Detect which cell encompasses the target text, then output its (x, y) center coordinate. 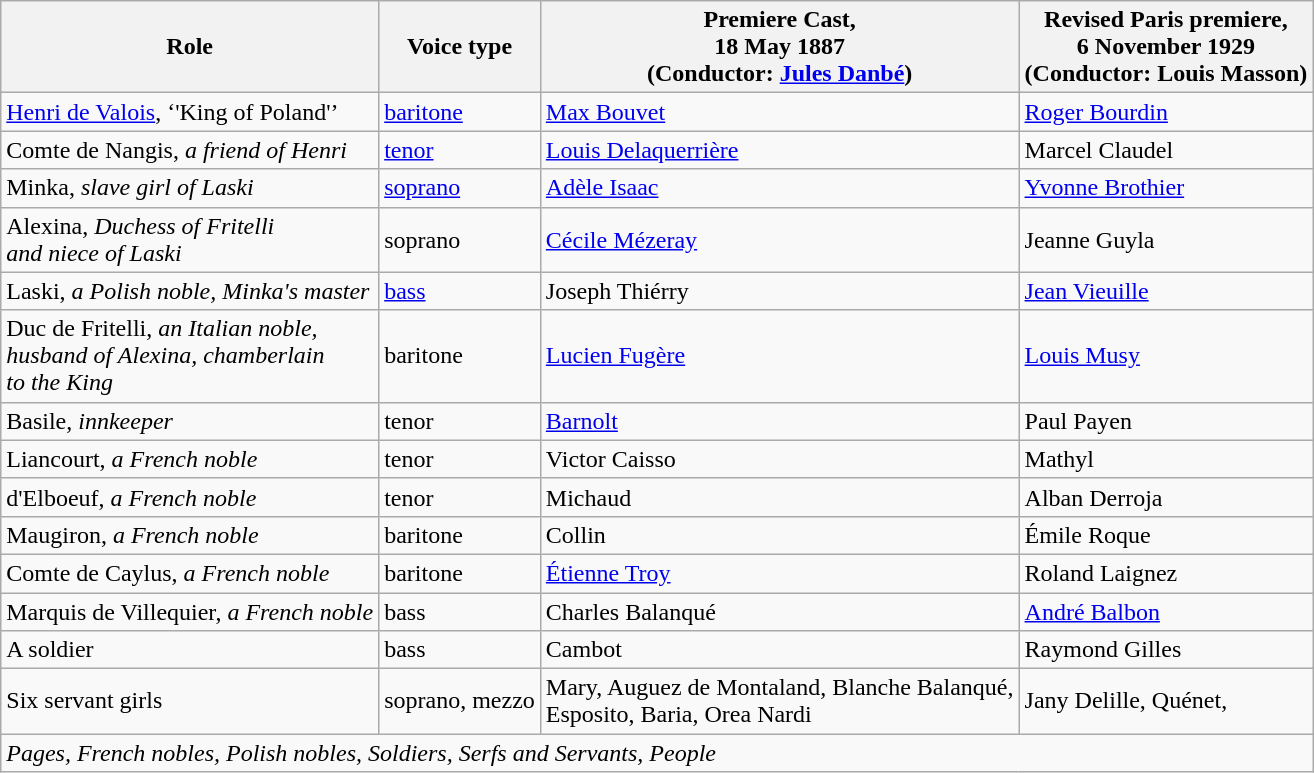
Louis Musy (1166, 356)
Joseph Thiérry (780, 291)
Premiere Cast,18 May 1887(Conductor: Jules Danbé) (780, 47)
Comte de Caylus, a French noble (190, 573)
Max Bouvet (780, 112)
Minka, slave girl of Laski (190, 188)
Basile, innkeeper (190, 421)
André Balbon (1166, 611)
A soldier (190, 650)
Voice type (460, 47)
soprano, mezzo (460, 702)
Cécile Mézeray (780, 240)
Jeanne Guyla (1166, 240)
Yvonne Brothier (1166, 188)
Henri de Valois, ‘'King of Poland'’ (190, 112)
Role (190, 47)
Pages, French nobles, Polish nobles, Soldiers, Serfs and Servants, People (657, 753)
d'Elboeuf, a French noble (190, 497)
Jany Delille, Quénet, (1166, 702)
Jean Vieuille (1166, 291)
Mathyl (1166, 459)
Émile Roque (1166, 535)
Mary, Auguez de Montaland, Blanche Balanqué, Esposito, Baria, Orea Nardi (780, 702)
Paul Payen (1166, 421)
Adèle Isaac (780, 188)
Raymond Gilles (1166, 650)
Liancourt, a French noble (190, 459)
Michaud (780, 497)
Alexina, Duchess of Fritelli and niece of Laski (190, 240)
Roland Laignez (1166, 573)
Lucien Fugère (780, 356)
Louis Delaquerrière (780, 150)
Roger Bourdin (1166, 112)
Victor Caisso (780, 459)
Collin (780, 535)
Comte de Nangis, a friend of Henri (190, 150)
Alban Derroja (1166, 497)
Cambot (780, 650)
Charles Balanqué (780, 611)
Six servant girls (190, 702)
Marquis de Villequier, a French noble (190, 611)
Marcel Claudel (1166, 150)
Étienne Troy (780, 573)
Revised Paris premiere,6 November 1929(Conductor: Louis Masson) (1166, 47)
Barnolt (780, 421)
Duc de Fritelli, an Italian noble, husband of Alexina, chamberlain to the King (190, 356)
Laski, a Polish noble, Minka's master (190, 291)
Maugiron, a French noble (190, 535)
